Scan for the cell matching the given text and deliver its [X, Y] coordinate at center. 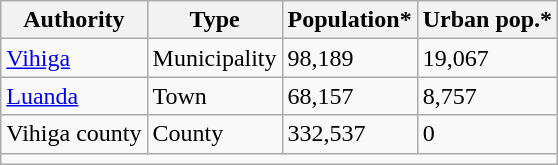
County [214, 134]
Urban pop.* [487, 20]
98,189 [350, 58]
19,067 [487, 58]
Town [214, 96]
Authority [74, 20]
8,757 [487, 96]
Luanda [74, 96]
Type [214, 20]
Vihiga [74, 58]
Vihiga county [74, 134]
68,157 [350, 96]
Population* [350, 20]
Municipality [214, 58]
0 [487, 134]
332,537 [350, 134]
